Output the (x, y) coordinate of the center of the cell containing the given text.  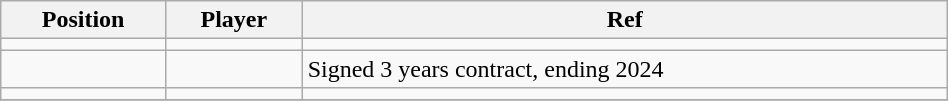
Signed 3 years contract, ending 2024 (624, 69)
Position (84, 20)
Ref (624, 20)
Player (234, 20)
